Output the [X, Y] coordinate of the center of the cell containing the given text.  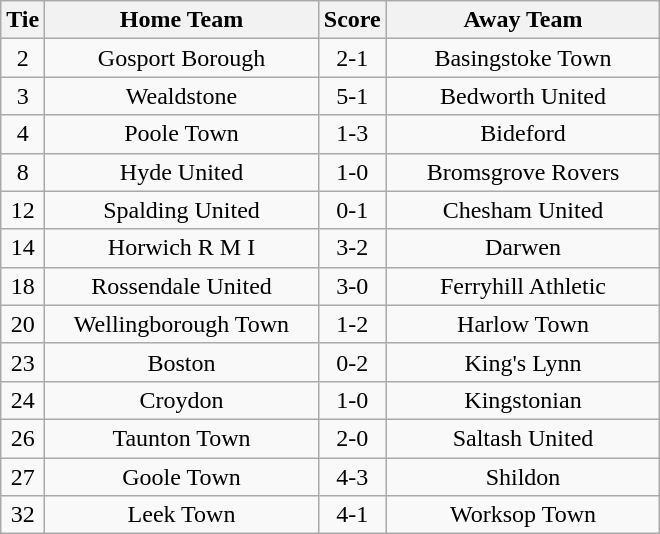
2-1 [352, 58]
23 [23, 362]
Away Team [523, 20]
0-2 [352, 362]
18 [23, 286]
2 [23, 58]
1-3 [352, 134]
Hyde United [182, 172]
Wealdstone [182, 96]
4-1 [352, 515]
1-2 [352, 324]
Score [352, 20]
Ferryhill Athletic [523, 286]
Bedworth United [523, 96]
Boston [182, 362]
Gosport Borough [182, 58]
20 [23, 324]
Croydon [182, 400]
24 [23, 400]
3-0 [352, 286]
Bromsgrove Rovers [523, 172]
5-1 [352, 96]
Shildon [523, 477]
Tie [23, 20]
Worksop Town [523, 515]
Poole Town [182, 134]
Leek Town [182, 515]
Spalding United [182, 210]
Darwen [523, 248]
3 [23, 96]
Chesham United [523, 210]
0-1 [352, 210]
Taunton Town [182, 438]
Saltash United [523, 438]
Rossendale United [182, 286]
Kingstonian [523, 400]
Basingstoke Town [523, 58]
8 [23, 172]
26 [23, 438]
27 [23, 477]
Bideford [523, 134]
12 [23, 210]
32 [23, 515]
4 [23, 134]
Horwich R M I [182, 248]
Wellingborough Town [182, 324]
King's Lynn [523, 362]
Home Team [182, 20]
14 [23, 248]
Harlow Town [523, 324]
3-2 [352, 248]
4-3 [352, 477]
2-0 [352, 438]
Goole Town [182, 477]
